Locate the cell with the specified text and output its [X, Y] center coordinate. 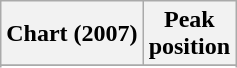
Chart (2007) [72, 34]
Peak position [189, 34]
